Return the [x, y] coordinate for the center point of the cell that contains the specified text.  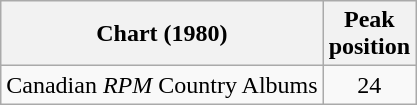
Peakposition [369, 34]
Canadian RPM Country Albums [162, 85]
24 [369, 85]
Chart (1980) [162, 34]
